Scan for the cell matching the given text and deliver its [X, Y] coordinate at center. 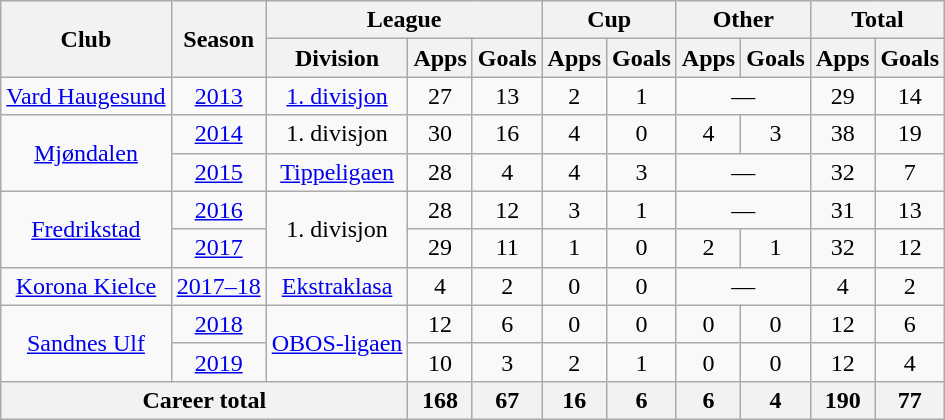
Season [218, 39]
190 [842, 400]
31 [842, 210]
14 [910, 96]
27 [440, 96]
10 [440, 362]
Korona Kielce [86, 286]
2018 [218, 324]
7 [910, 172]
Club [86, 39]
Vard Haugesund [86, 96]
77 [910, 400]
Tippeligaen [337, 172]
Mjøndalen [86, 153]
Career total [204, 400]
Cup [609, 20]
11 [507, 248]
30 [440, 134]
Ekstraklasa [337, 286]
2019 [218, 362]
Total [877, 20]
2013 [218, 96]
168 [440, 400]
2015 [218, 172]
67 [507, 400]
Sandnes Ulf [86, 343]
19 [910, 134]
2017 [218, 248]
OBOS-ligaen [337, 343]
2017–18 [218, 286]
2016 [218, 210]
Division [337, 58]
38 [842, 134]
Other [743, 20]
League [404, 20]
2014 [218, 134]
Fredrikstad [86, 229]
